Output the (X, Y) coordinate of the center of the cell containing the given text.  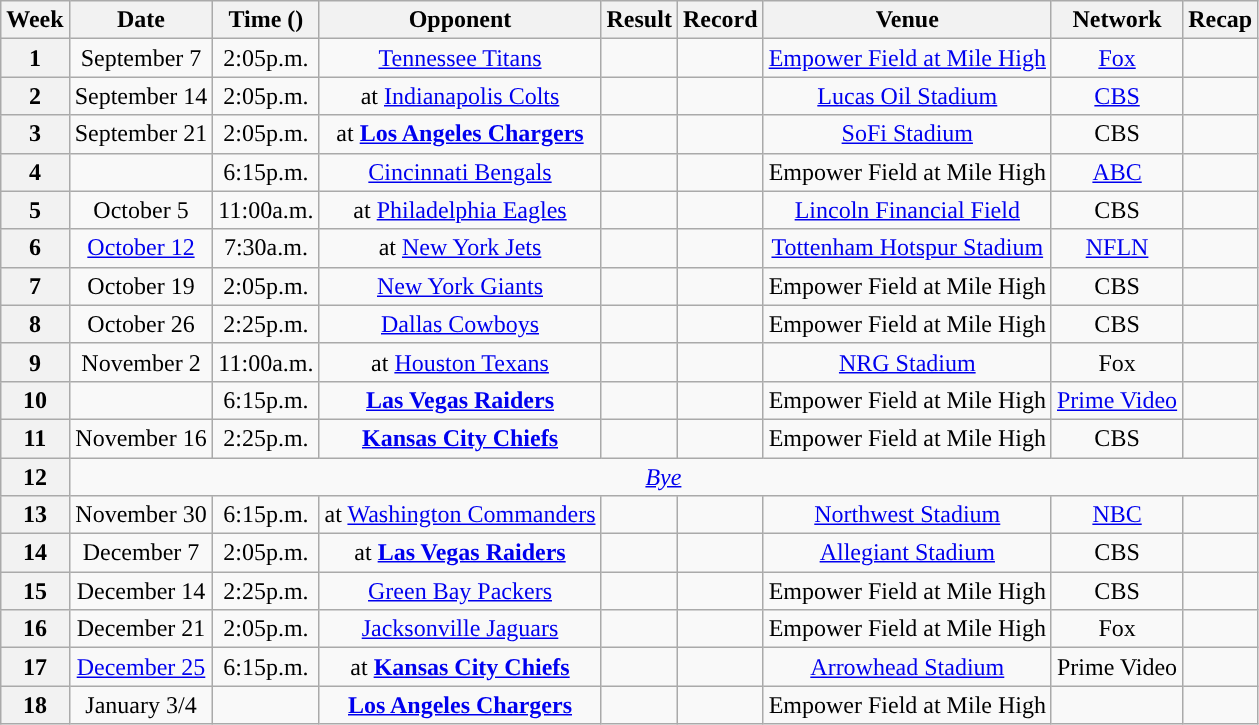
NRG Stadium (907, 362)
Result (639, 20)
at Los Angeles Chargers (460, 134)
January 3/4 (141, 705)
December 14 (141, 591)
at Philadelphia Eagles (460, 210)
Time () (266, 20)
15 (35, 591)
SoFi Stadium (907, 134)
November 16 (141, 438)
December 21 (141, 629)
September 7 (141, 58)
New York Giants (460, 286)
13 (35, 515)
14 (35, 553)
September 21 (141, 134)
Recap (1220, 20)
10 (35, 400)
Week (35, 20)
Record (720, 20)
October 12 (141, 248)
Northwest Stadium (907, 515)
Cincinnati Bengals (460, 172)
7 (35, 286)
Tennessee Titans (460, 58)
Kansas City Chiefs (460, 438)
September 14 (141, 96)
at New York Jets (460, 248)
3 (35, 134)
4 (35, 172)
5 (35, 210)
at Kansas City Chiefs (460, 667)
December 7 (141, 553)
8 (35, 324)
November 30 (141, 515)
Jacksonville Jaguars (460, 629)
Las Vegas Raiders (460, 400)
9 (35, 362)
Tottenham Hotspur Stadium (907, 248)
Venue (907, 20)
Lucas Oil Stadium (907, 96)
Bye (664, 477)
at Houston Texans (460, 362)
1 (35, 58)
December 25 (141, 667)
October 5 (141, 210)
Date (141, 20)
6 (35, 248)
at Las Vegas Raiders (460, 553)
October 19 (141, 286)
Los Angeles Chargers (460, 705)
at Washington Commanders (460, 515)
November 2 (141, 362)
11 (35, 438)
Arrowhead Stadium (907, 667)
16 (35, 629)
Dallas Cowboys (460, 324)
Green Bay Packers (460, 591)
ABC (1116, 172)
at Indianapolis Colts (460, 96)
NBC (1116, 515)
Network (1116, 20)
2 (35, 96)
17 (35, 667)
October 26 (141, 324)
Allegiant Stadium (907, 553)
12 (35, 477)
18 (35, 705)
Lincoln Financial Field (907, 210)
NFLN (1116, 248)
7:30a.m. (266, 248)
Opponent (460, 20)
